Capture the cell that displays the provided text and extract its [X, Y] central coordinate. 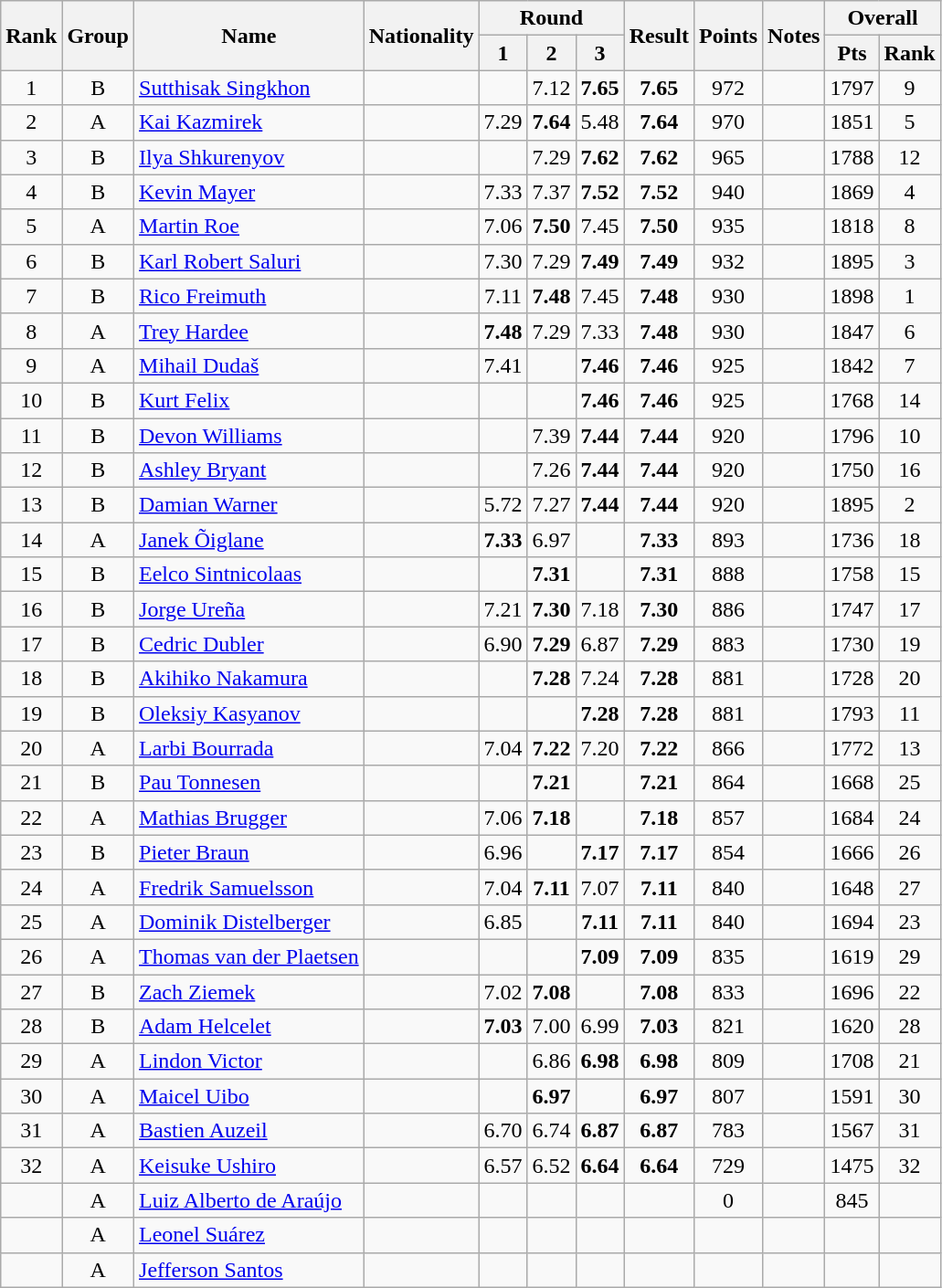
935 [729, 227]
Damian Warner [249, 505]
729 [729, 1166]
1793 [852, 713]
864 [729, 783]
866 [729, 748]
6.90 [503, 644]
Ilya Shkurenyov [249, 157]
1851 [852, 122]
Rico Freimuth [249, 296]
1708 [852, 1061]
Pieter Braun [249, 852]
1768 [852, 400]
6.96 [503, 852]
Pts [852, 53]
Overall [883, 18]
1898 [852, 296]
1788 [852, 157]
Mihail Dudaš [249, 365]
1736 [852, 540]
970 [729, 122]
6.70 [503, 1131]
Mathias Brugger [249, 818]
886 [729, 609]
1747 [852, 609]
Name [249, 36]
Zach Ziemek [249, 991]
932 [729, 261]
833 [729, 991]
Maicel Uibo [249, 1096]
7.27 [552, 505]
6.52 [552, 1166]
809 [729, 1061]
888 [729, 575]
Leonel Suárez [249, 1235]
845 [852, 1200]
1758 [852, 575]
Thomas van der Plaetsen [249, 956]
1842 [852, 365]
807 [729, 1096]
7.24 [599, 679]
Devon Williams [249, 436]
Lindon Victor [249, 1061]
1620 [852, 1027]
7.00 [552, 1027]
7.41 [503, 365]
Group [99, 36]
Kai Kazmirek [249, 122]
Oleksiy Kasyanov [249, 713]
Cedric Dubler [249, 644]
Pau Tonnesen [249, 783]
1869 [852, 192]
857 [729, 818]
972 [729, 88]
1728 [852, 679]
835 [729, 956]
Jefferson Santos [249, 1270]
Karl Robert Saluri [249, 261]
1619 [852, 956]
6.86 [552, 1061]
6.99 [599, 1027]
Akihiko Nakamura [249, 679]
Jorge Ureña [249, 609]
7.37 [552, 192]
1684 [852, 818]
Keisuke Ushiro [249, 1166]
1772 [852, 748]
7.07 [599, 887]
Luiz Alberto de Araújo [249, 1200]
940 [729, 192]
Martin Roe [249, 227]
854 [729, 852]
Sutthisak Singkhon [249, 88]
1847 [852, 331]
1818 [852, 227]
1666 [852, 852]
Janek Õiglane [249, 540]
Fredrik Samuelsson [249, 887]
1475 [852, 1166]
7.20 [599, 748]
7.12 [552, 88]
Nationality [421, 36]
0 [729, 1200]
Kevin Mayer [249, 192]
1797 [852, 88]
1591 [852, 1096]
7.02 [503, 991]
Eelco Sintnicolaas [249, 575]
Trey Hardee [249, 331]
7.26 [552, 470]
5.48 [599, 122]
1796 [852, 436]
Notes [794, 36]
Dominik Distelberger [249, 922]
883 [729, 644]
Larbi Bourrada [249, 748]
1648 [852, 887]
Ashley Bryant [249, 470]
5.72 [503, 505]
Bastien Auzeil [249, 1131]
Result [659, 36]
7.39 [552, 436]
Kurt Felix [249, 400]
1696 [852, 991]
965 [729, 157]
Adam Helcelet [249, 1027]
Round [552, 18]
6.57 [503, 1166]
6.74 [552, 1131]
6.85 [503, 922]
1750 [852, 470]
783 [729, 1131]
1668 [852, 783]
893 [729, 540]
1694 [852, 922]
Points [729, 36]
1730 [852, 644]
821 [729, 1027]
1567 [852, 1131]
